Return (X, Y) of the center of cell containing provided text 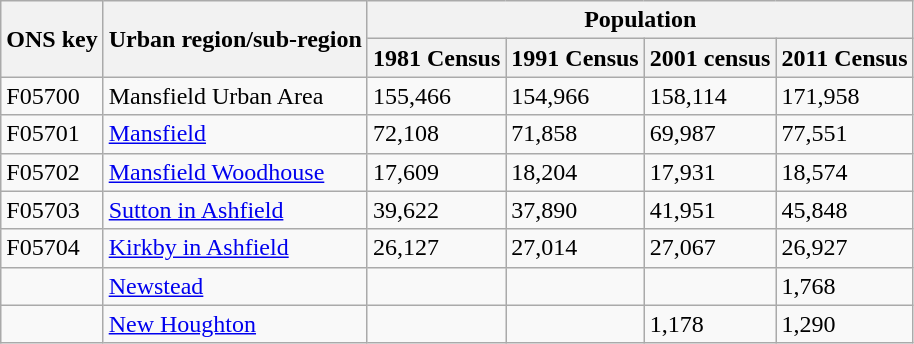
Kirkby in Ashfield (235, 248)
39,622 (436, 210)
45,848 (844, 210)
26,127 (436, 248)
154,966 (575, 96)
41,951 (710, 210)
2001 census (710, 58)
F05700 (52, 96)
F05701 (52, 134)
Population (640, 20)
1991 Census (575, 58)
71,858 (575, 134)
ONS key (52, 39)
1,178 (710, 324)
1,290 (844, 324)
72,108 (436, 134)
37,890 (575, 210)
Sutton in Ashfield (235, 210)
17,609 (436, 172)
77,551 (844, 134)
Newstead (235, 286)
26,927 (844, 248)
Urban region/sub-region (235, 39)
Mansfield Woodhouse (235, 172)
27,067 (710, 248)
F05703 (52, 210)
Mansfield (235, 134)
171,958 (844, 96)
27,014 (575, 248)
1981 Census (436, 58)
Mansfield Urban Area (235, 96)
F05702 (52, 172)
F05704 (52, 248)
18,204 (575, 172)
1,768 (844, 286)
17,931 (710, 172)
18,574 (844, 172)
2011 Census (844, 58)
New Houghton (235, 324)
69,987 (710, 134)
158,114 (710, 96)
155,466 (436, 96)
